For the text-containing cell, return its midpoint in (X, Y) coordinate format. 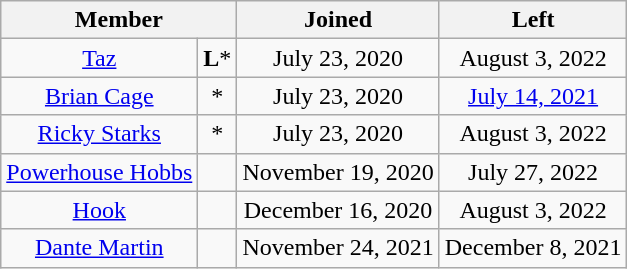
Ricky Starks (100, 134)
Powerhouse Hobbs (100, 172)
Joined (338, 20)
July 14, 2021 (533, 96)
Member (119, 20)
Left (533, 20)
November 19, 2020 (338, 172)
July 27, 2022 (533, 172)
December 8, 2021 (533, 248)
November 24, 2021 (338, 248)
Dante Martin (100, 248)
L* (218, 58)
Brian Cage (100, 96)
Hook (100, 210)
December 16, 2020 (338, 210)
Taz (100, 58)
